Scan for the cell matching the given text and deliver its [x, y] coordinate at center. 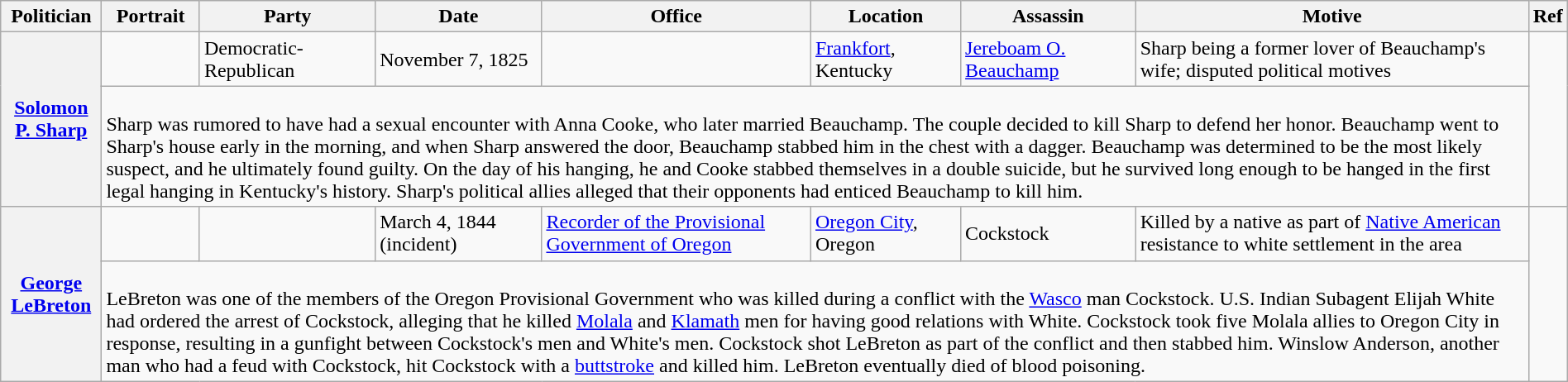
March 4, 1844 (incident) [458, 233]
Office [676, 17]
Ref [1548, 17]
Location [885, 17]
November 7, 1825 [458, 60]
Democratic-Republican [287, 60]
Recorder of the Provisional Government of Oregon [676, 233]
Solomon P. Sharp [51, 119]
Portrait [151, 17]
Oregon City, Oregon [885, 233]
Sharp being a former lover of Beauchamp's wife; disputed political motives [1331, 60]
Party [287, 17]
Jereboam O. Beauchamp [1049, 60]
Assassin [1049, 17]
Cockstock [1049, 233]
Killed by a native as part of Native American resistance to white settlement in the area [1331, 233]
Politician [51, 17]
Date [458, 17]
Frankfort, Kentucky [885, 60]
Motive [1331, 17]
George LeBreton [51, 294]
